From the cell containing the given text, extract its center point as (x, y) coordinate. 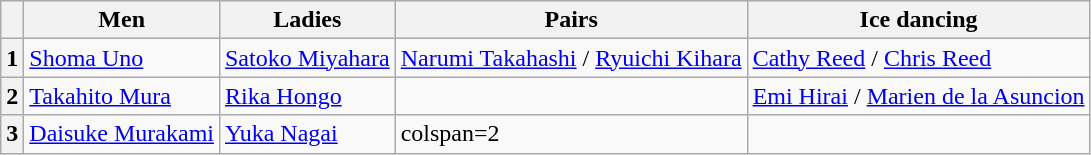
Emi Hirai / Marien de la Asuncion (918, 96)
2 (12, 96)
Takahito Mura (122, 96)
Satoko Miyahara (307, 58)
Shoma Uno (122, 58)
Pairs (571, 20)
Narumi Takahashi / Ryuichi Kihara (571, 58)
Yuka Nagai (307, 134)
1 (12, 58)
Ice dancing (918, 20)
Ladies (307, 20)
Cathy Reed / Chris Reed (918, 58)
colspan=2 (571, 134)
Rika Hongo (307, 96)
3 (12, 134)
Men (122, 20)
Daisuke Murakami (122, 134)
